Locate the cell with the specified text and output its [X, Y] center coordinate. 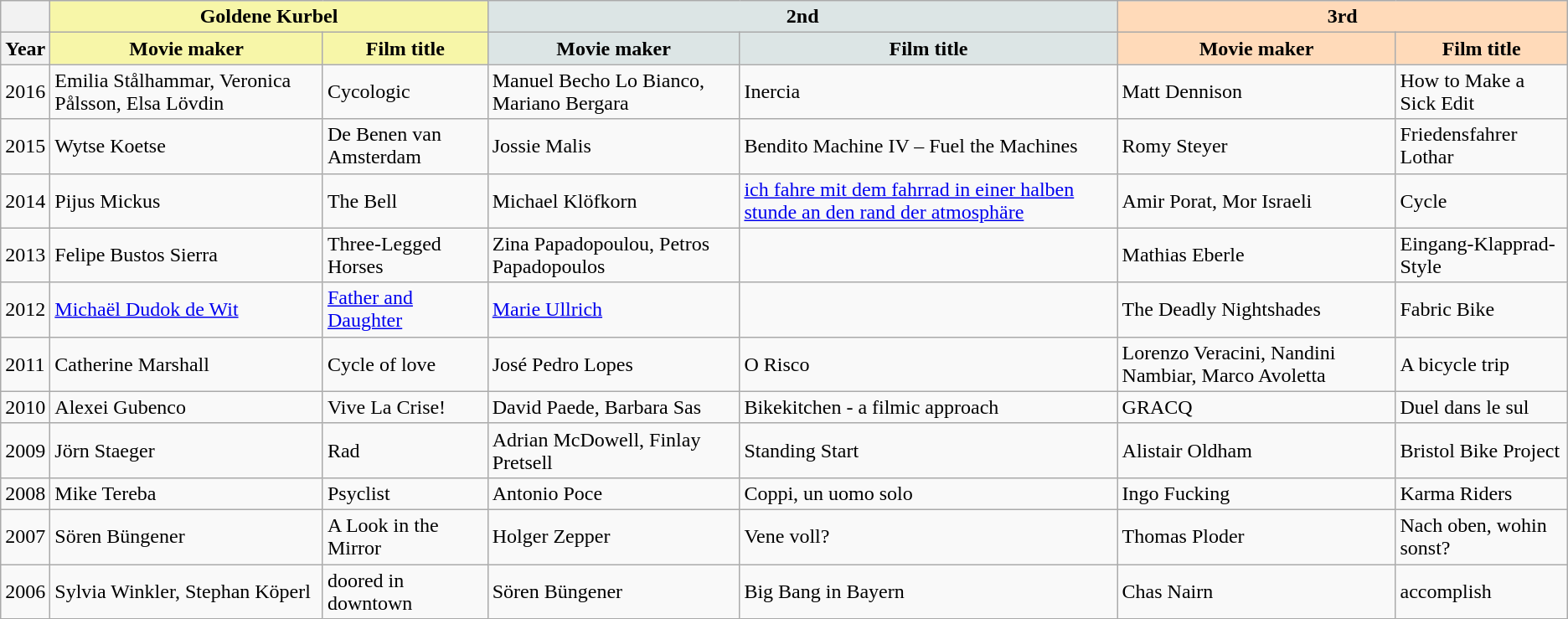
Bristol Bike Project [1481, 451]
Felipe Bustos Sierra [187, 255]
Friedensfahrer Lothar [1481, 146]
Vene voll? [928, 536]
Wytse Koetse [187, 146]
doored in downtown [405, 591]
2013 [25, 255]
Thomas Ploder [1256, 536]
2016 [25, 92]
Antonio Poce [613, 493]
2006 [25, 591]
Fabric Bike [1481, 310]
Eingang-Klapprad-Style [1481, 255]
Standing Start [928, 451]
Duel dans le sul [1481, 407]
Manuel Becho Lo Bianco, Mariano Bergara [613, 92]
A bicycle trip [1481, 364]
Mathias Eberle [1256, 255]
Cycologic [405, 92]
2014 [25, 201]
2008 [25, 493]
Jörn Staeger [187, 451]
Matt Dennison [1256, 92]
2010 [25, 407]
Catherine Marshall [187, 364]
How to Make a Sick Edit [1481, 92]
Bendito Machine IV – Fuel the Machines [928, 146]
A Look in the Mirror [405, 536]
Cycle of love [405, 364]
Nach oben, wohin sonst? [1481, 536]
Marie Ullrich [613, 310]
accomplish [1481, 591]
Father and Daughter [405, 310]
ich fahre mit dem fahrrad in einer halben stunde an den rand der atmosphäre [928, 201]
Rad [405, 451]
2nd [802, 17]
Adrian McDowell, Finlay Pretsell [613, 451]
Lorenzo Veracini, Nandini Nambiar, Marco Avoletta [1256, 364]
Alistair Oldham [1256, 451]
Alexei Gubenco [187, 407]
Year [25, 49]
Pijus Mickus [187, 201]
Goldene Kurbel [269, 17]
Psyclist [405, 493]
O Risco [928, 364]
Emilia Stålhammar, Veronica Pålsson, Elsa Lövdin [187, 92]
Chas Nairn [1256, 591]
2007 [25, 536]
Big Bang in Bayern [928, 591]
The Deadly Nightshades [1256, 310]
Karma Riders [1481, 493]
Michaël Dudok de Wit [187, 310]
David Paede, Barbara Sas [613, 407]
De Benen van Amsterdam [405, 146]
Mike Tereba [187, 493]
Bikekitchen - a filmic approach [928, 407]
Romy Steyer [1256, 146]
Amir Porat, Mor Israeli [1256, 201]
Sylvia Winkler, Stephan Köperl [187, 591]
Ingo Fucking [1256, 493]
The Bell [405, 201]
Cycle [1481, 201]
José Pedro Lopes [613, 364]
Coppi, un uomo solo [928, 493]
2009 [25, 451]
Holger Zepper [613, 536]
3rd [1342, 17]
Inercia [928, 92]
Michael Klöfkorn [613, 201]
2015 [25, 146]
2012 [25, 310]
Jossie Malis [613, 146]
Zina Papadopoulou, Petros Papadopoulos [613, 255]
Three-Legged Horses [405, 255]
Vive La Crise! [405, 407]
2011 [25, 364]
GRACQ [1256, 407]
